From the cell containing the given text, extract its center point as (x, y) coordinate. 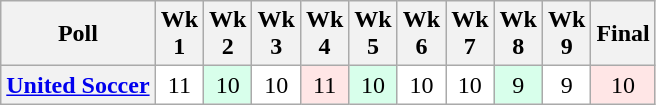
Wk2 (228, 34)
Wk1 (179, 34)
Wk8 (518, 34)
Final (623, 34)
Wk7 (470, 34)
Wk9 (566, 34)
United Soccer (78, 85)
Poll (78, 34)
Wk6 (421, 34)
Wk5 (373, 34)
Wk4 (324, 34)
Wk3 (276, 34)
